Search for the cell housing the specified text and yield its [X, Y] center coordinate. 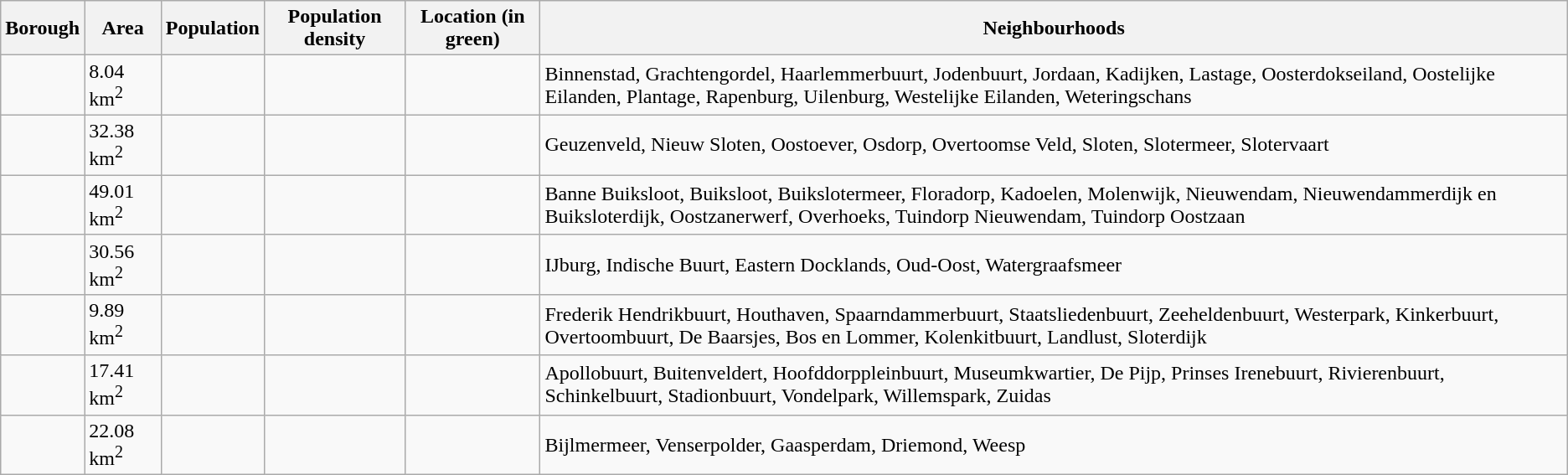
30.56 km2 [123, 265]
17.41 km2 [123, 385]
9.89 km2 [123, 325]
Population [213, 28]
49.01 km2 [123, 205]
Bijlmermeer, Venserpolder, Gaasperdam, Driemond, Weesp [1054, 445]
Borough [43, 28]
Geuzenveld, Nieuw Sloten, Oostoever, Osdorp, Overtoomse Veld, Sloten, Slotermeer, Slotervaart [1054, 145]
Neighbourhoods [1054, 28]
Location (in green) [472, 28]
8.04 km2 [123, 85]
IJburg, Indische Buurt, Eastern Docklands, Oud-Oost, Watergraafsmeer [1054, 265]
Population density [334, 28]
Area [123, 28]
32.38 km2 [123, 145]
22.08 km2 [123, 445]
